Return the [X, Y] coordinate for the center point of the cell that contains the specified text.  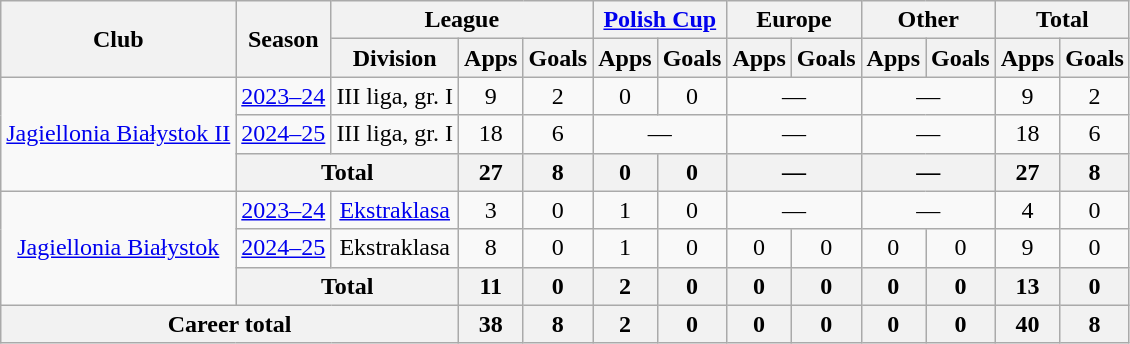
Career total [230, 324]
3 [491, 210]
Jagiellonia Białystok [118, 248]
40 [1027, 324]
League [462, 20]
11 [491, 286]
Other [928, 20]
Club [118, 39]
4 [1027, 210]
Europe [794, 20]
Season [284, 39]
Polish Cup [660, 20]
38 [491, 324]
Division [395, 58]
13 [1027, 286]
Jagiellonia Białystok II [118, 134]
